Find where the given text appears and provide that cell's center as (x, y) coordinate. 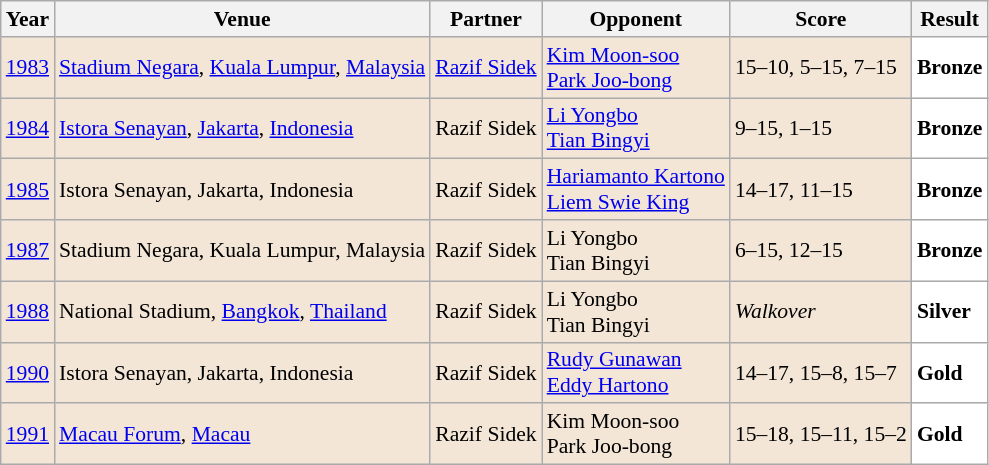
1985 (28, 190)
15–10, 5–15, 7–15 (821, 68)
Result (950, 19)
Silver (950, 312)
Score (821, 19)
Opponent (636, 19)
9–15, 1–15 (821, 128)
15–18, 15–11, 15–2 (821, 434)
Macau Forum, Macau (242, 434)
Partner (486, 19)
Year (28, 19)
Rudy Gunawan Eddy Hartono (636, 372)
14–17, 11–15 (821, 190)
1990 (28, 372)
1987 (28, 250)
1983 (28, 68)
Walkover (821, 312)
National Stadium, Bangkok, Thailand (242, 312)
14–17, 15–8, 15–7 (821, 372)
1991 (28, 434)
1984 (28, 128)
Hariamanto Kartono Liem Swie King (636, 190)
6–15, 12–15 (821, 250)
1988 (28, 312)
Venue (242, 19)
